For the text-containing cell, return its midpoint in (x, y) coordinate format. 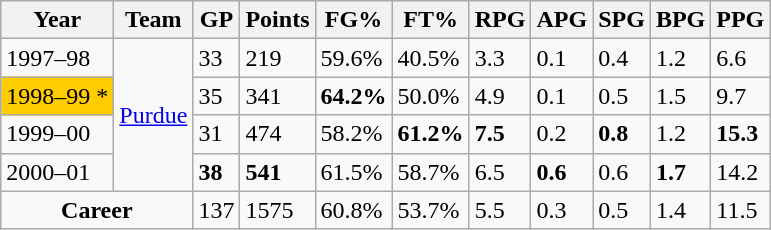
2000–01 (58, 172)
59.6% (354, 58)
Career (97, 210)
60.8% (354, 210)
58.7% (430, 172)
SPG (622, 20)
61.2% (430, 134)
1.7 (680, 172)
Year (58, 20)
6.5 (500, 172)
31 (216, 134)
Points (278, 20)
0.4 (622, 58)
6.6 (740, 58)
RPG (500, 20)
15.3 (740, 134)
5.5 (500, 210)
137 (216, 210)
474 (278, 134)
53.7% (430, 210)
Team (154, 20)
1.5 (680, 96)
1997–98 (58, 58)
64.2% (354, 96)
1999–00 (58, 134)
9.7 (740, 96)
0.3 (562, 210)
FG% (354, 20)
341 (278, 96)
Purdue (154, 115)
1575 (278, 210)
4.9 (500, 96)
0.2 (562, 134)
PPG (740, 20)
38 (216, 172)
0.8 (622, 134)
35 (216, 96)
BPG (680, 20)
40.5% (430, 58)
219 (278, 58)
541 (278, 172)
61.5% (354, 172)
1998–99 * (58, 96)
APG (562, 20)
33 (216, 58)
FT% (430, 20)
11.5 (740, 210)
1.4 (680, 210)
58.2% (354, 134)
3.3 (500, 58)
50.0% (430, 96)
14.2 (740, 172)
GP (216, 20)
7.5 (500, 134)
